Return (x, y) of the center of cell containing provided text 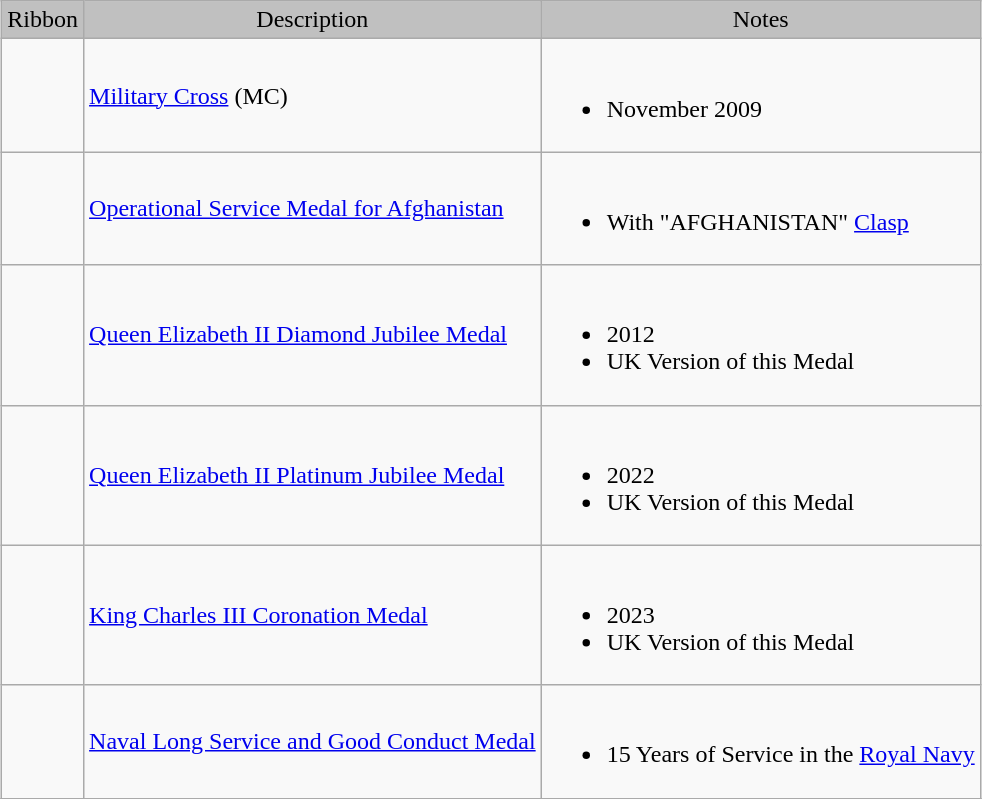
With "AFGHANISTAN" Clasp (760, 208)
Notes (760, 20)
Queen Elizabeth II Diamond Jubilee Medal (313, 335)
Description (313, 20)
2012UK Version of this Medal (760, 335)
Operational Service Medal for Afghanistan (313, 208)
November 2009 (760, 96)
2022UK Version of this Medal (760, 475)
Ribbon (43, 20)
Naval Long Service and Good Conduct Medal (313, 742)
Queen Elizabeth II Platinum Jubilee Medal (313, 475)
Military Cross (MC) (313, 96)
King Charles III Coronation Medal (313, 615)
2023UK Version of this Medal (760, 615)
15 Years of Service in the Royal Navy (760, 742)
